Find where the given text appears and provide that cell's center as [x, y] coordinate. 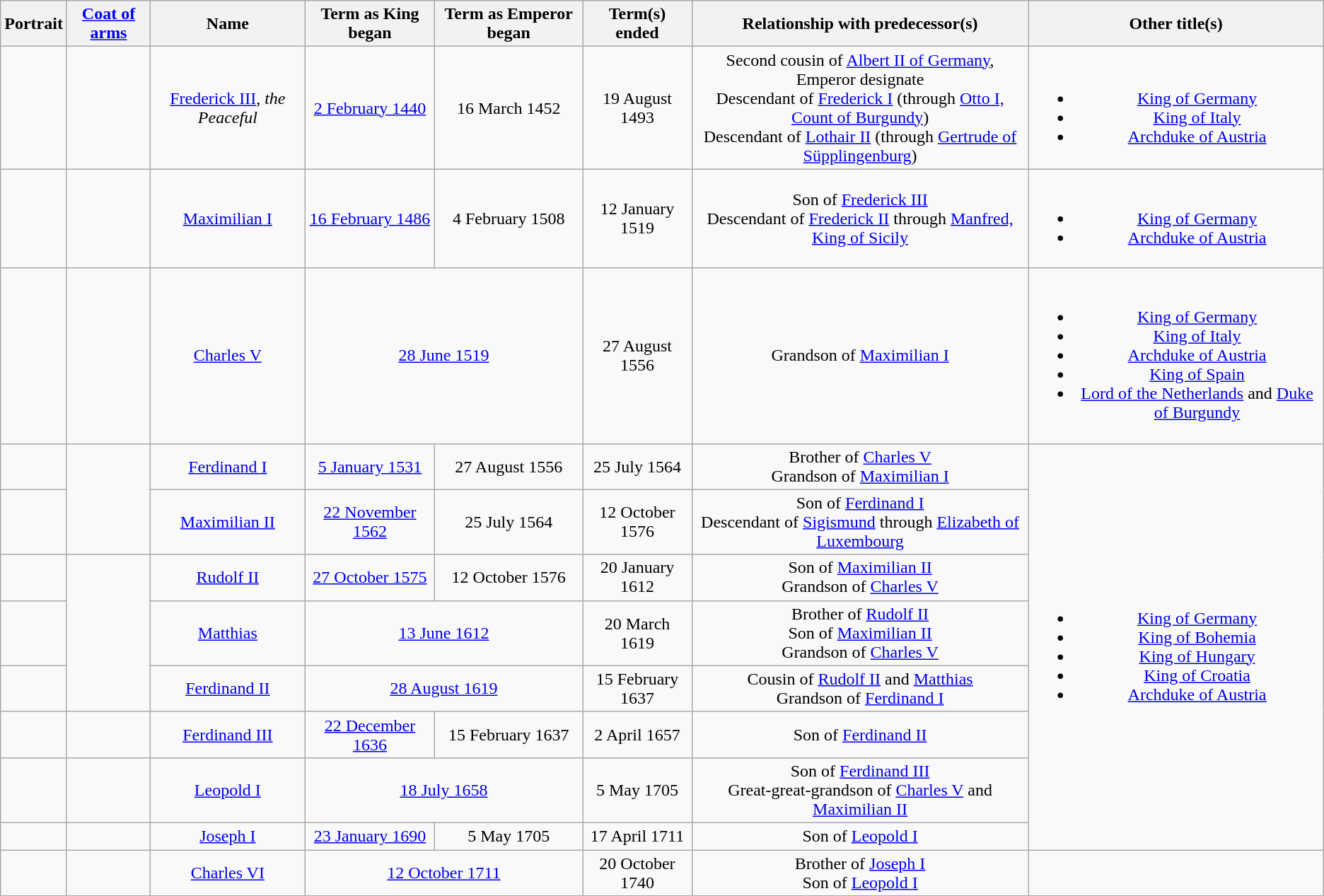
20 January 1612 [638, 577]
28 June 1519 [444, 356]
Portrait [34, 24]
Term as Emperor began [509, 24]
Rudolf II [228, 577]
12 October 1711 [444, 873]
28 August 1619 [444, 689]
20 March 1619 [638, 633]
Cousin of Rudolf II and MatthiasGrandson of Ferdinand I [860, 689]
Maximilian I [228, 219]
Brother of Charles VGrandson of Maximilian I [860, 467]
Coat of arms [108, 24]
Leopold I [228, 790]
King of GermanyKing of BohemiaKing of HungaryKing of CroatiaArchduke of Austria [1175, 646]
17 April 1711 [638, 836]
16 February 1486 [370, 219]
Charles VI [228, 873]
5 January 1531 [370, 467]
19 August 1493 [638, 107]
Charles V [228, 356]
20 October 1740 [638, 873]
Relationship with predecessor(s) [860, 24]
Maximilian II [228, 522]
22 November 1562 [370, 522]
Ferdinand III [228, 734]
16 March 1452 [509, 107]
22 December 1636 [370, 734]
Son of Ferdinand IIIGreat-great-grandson of Charles V and Maximilian II [860, 790]
King of GermanyKing of ItalyArchduke of AustriaKing of SpainLord of the Netherlands and Duke of Burgundy [1175, 356]
Son of Frederick IIIDescendant of Frederick II through Manfred, King of Sicily [860, 219]
4 February 1508 [509, 219]
2 April 1657 [638, 734]
King of GermanyArchduke of Austria [1175, 219]
2 February 1440 [370, 107]
23 January 1690 [370, 836]
Ferdinand I [228, 467]
Son of Leopold I [860, 836]
Term as King began [370, 24]
Other title(s) [1175, 24]
Brother of Joseph ISon of Leopold I [860, 873]
Son of Ferdinand IDescendant of Sigismund through Elizabeth of Luxembourg [860, 522]
Ferdinand II [228, 689]
18 July 1658 [444, 790]
13 June 1612 [444, 633]
Joseph I [228, 836]
Brother of Rudolf IISon of Maximilian IIGrandson of Charles V [860, 633]
12 January 1519 [638, 219]
Matthias [228, 633]
Term(s) ended [638, 24]
27 October 1575 [370, 577]
Son of Ferdinand II [860, 734]
Frederick III, the Peaceful [228, 107]
Son of Maximilian IIGrandson of Charles V [860, 577]
King of GermanyKing of ItalyArchduke of Austria [1175, 107]
Name [228, 24]
Grandson of Maximilian I [860, 356]
